Scan for the cell matching the given text and deliver its (x, y) coordinate at center. 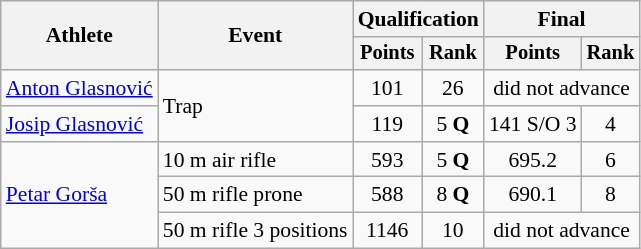
4 (611, 124)
695.2 (533, 160)
119 (388, 124)
8 Q (453, 195)
141 S/O 3 (533, 124)
Qualification (418, 19)
Josip Glasnović (80, 124)
588 (388, 195)
593 (388, 160)
10 m air rifle (256, 160)
Athlete (80, 36)
Event (256, 36)
6 (611, 160)
8 (611, 195)
Petar Gorša (80, 196)
1146 (388, 231)
Anton Glasnović (80, 88)
690.1 (533, 195)
Trap (256, 106)
50 m rifle 3 positions (256, 231)
Final (562, 19)
10 (453, 231)
50 m rifle prone (256, 195)
101 (388, 88)
26 (453, 88)
